Pinpoint the cell where the given text exists, returning its [X, Y] midpoint coordinate. 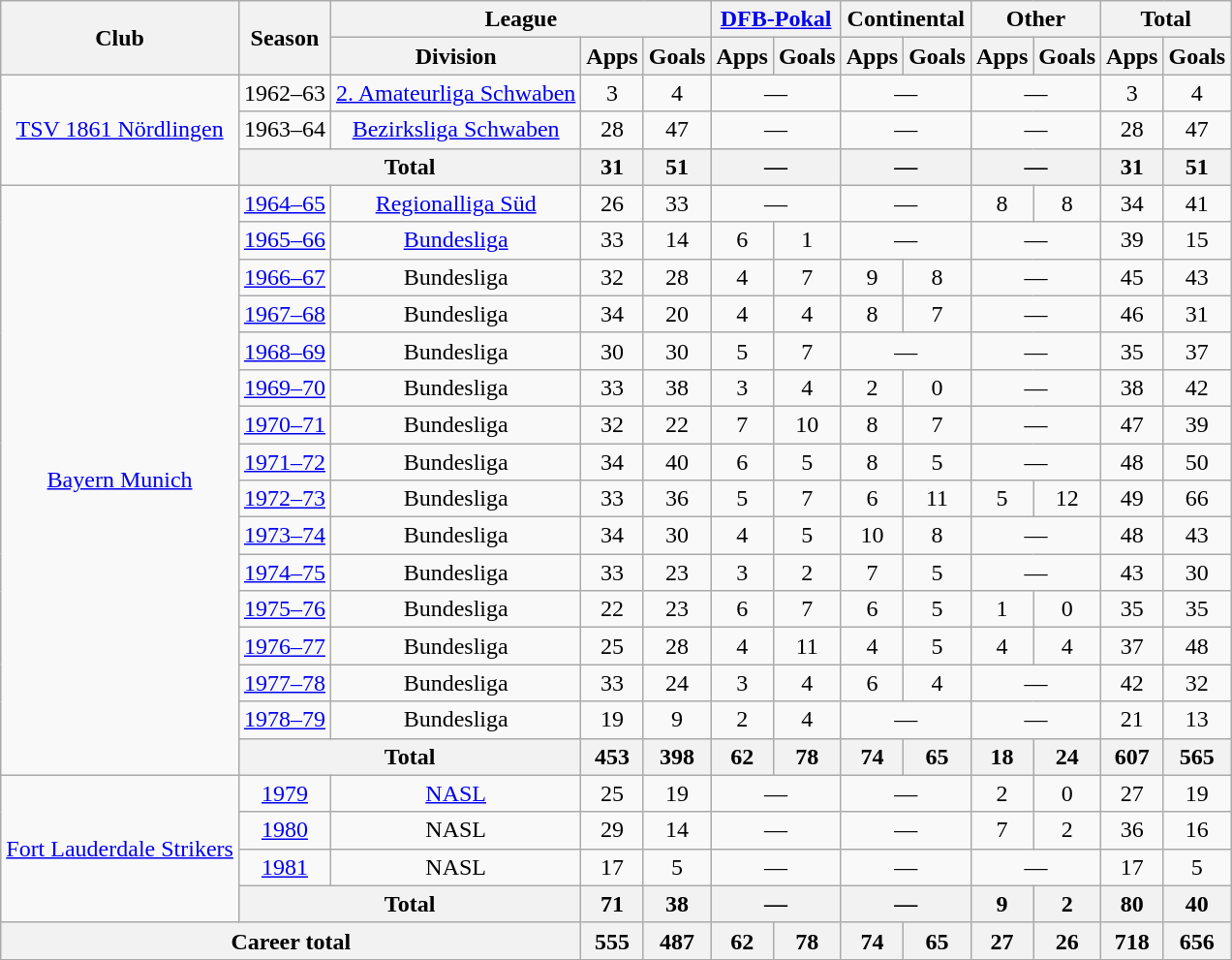
Fort Lauderdale Strikers [120, 849]
1977–78 [285, 683]
1968–69 [285, 351]
607 [1132, 757]
Bayern Munich [120, 480]
Regionalliga Süd [455, 203]
21 [1132, 720]
1970–71 [285, 424]
20 [677, 314]
DFB-Pokal [776, 19]
71 [612, 904]
Season [285, 38]
565 [1197, 757]
12 [1067, 499]
TSV 1861 Nördlingen [120, 130]
1978–79 [285, 720]
49 [1132, 499]
66 [1197, 499]
Club [120, 38]
555 [612, 941]
398 [677, 757]
Division [455, 56]
League [521, 19]
15 [1197, 240]
487 [677, 941]
1964–65 [285, 203]
718 [1132, 941]
1971–72 [285, 462]
1972–73 [285, 499]
18 [1001, 757]
1966–67 [285, 277]
50 [1197, 462]
Other [1035, 19]
1967–68 [285, 314]
46 [1132, 314]
Bezirksliga Schwaben [455, 130]
1976–77 [285, 646]
1969–70 [285, 387]
1965–66 [285, 240]
13 [1197, 720]
1963–64 [285, 130]
656 [1197, 941]
1980 [285, 830]
16 [1197, 830]
2. Amateurliga Schwaben [455, 93]
1962–63 [285, 93]
1975–76 [285, 609]
1979 [285, 793]
453 [612, 757]
1973–74 [285, 536]
80 [1132, 904]
Continental [906, 19]
Career total [291, 941]
1974–75 [285, 573]
1981 [285, 867]
45 [1132, 277]
41 [1197, 203]
29 [612, 830]
